Pinpoint the cell where the given text exists, returning its [X, Y] midpoint coordinate. 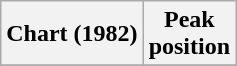
Chart (1982) [72, 34]
Peakposition [189, 34]
